Return (x, y) of the center of cell containing provided text 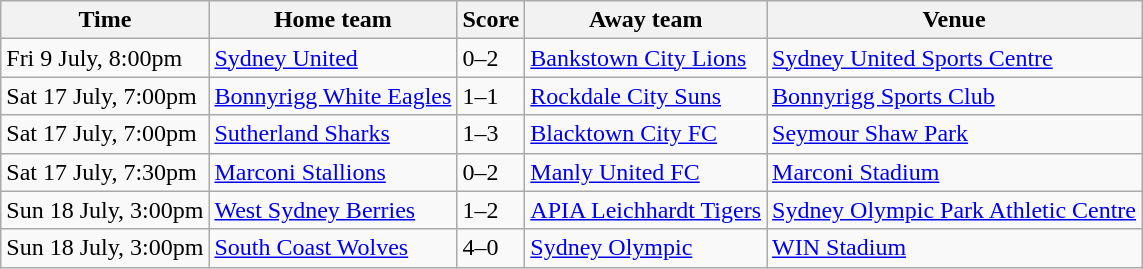
Sydney Olympic (646, 248)
WIN Stadium (954, 248)
Sydney United (333, 58)
4–0 (491, 248)
1–2 (491, 210)
West Sydney Berries (333, 210)
Fri 9 July, 8:00pm (105, 58)
Bankstown City Lions (646, 58)
Sydney Olympic Park Athletic Centre (954, 210)
Marconi Stallions (333, 172)
Time (105, 20)
Sutherland Sharks (333, 134)
Seymour Shaw Park (954, 134)
Away team (646, 20)
Manly United FC (646, 172)
Sydney United Sports Centre (954, 58)
APIA Leichhardt Tigers (646, 210)
South Coast Wolves (333, 248)
Bonnyrigg White Eagles (333, 96)
Rockdale City Suns (646, 96)
1–1 (491, 96)
Venue (954, 20)
1–3 (491, 134)
Blacktown City FC (646, 134)
Sat 17 July, 7:30pm (105, 172)
Home team (333, 20)
Marconi Stadium (954, 172)
Bonnyrigg Sports Club (954, 96)
Score (491, 20)
